For the text-containing cell, return its midpoint in [x, y] coordinate format. 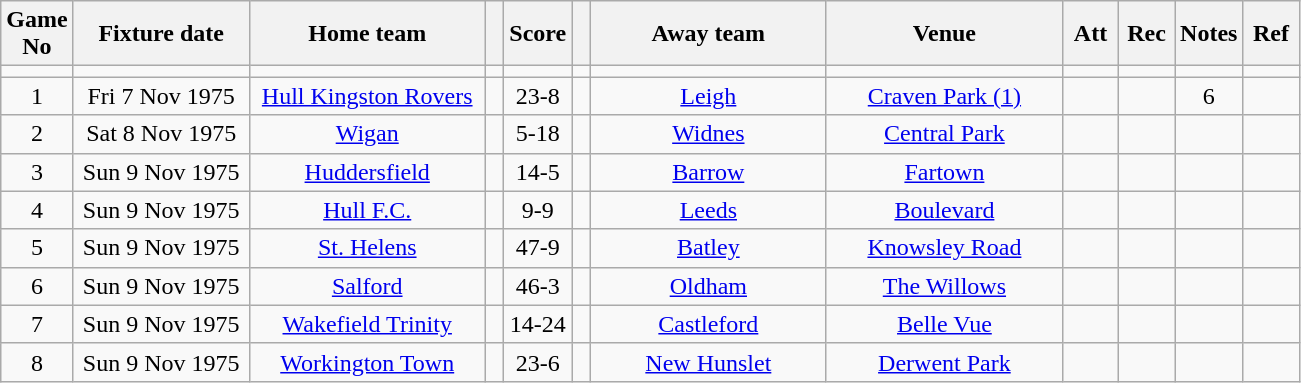
1 [37, 96]
4 [37, 210]
New Hunslet [708, 362]
St. Helens [367, 248]
3 [37, 172]
Derwent Park [944, 362]
Game No [37, 34]
Home team [367, 34]
2 [37, 134]
5-18 [538, 134]
14-24 [538, 324]
Venue [944, 34]
Score [538, 34]
Away team [708, 34]
Leigh [708, 96]
46-3 [538, 286]
Fri 7 Nov 1975 [161, 96]
5 [37, 248]
Craven Park (1) [944, 96]
Castleford [708, 324]
Boulevard [944, 210]
Fixture date [161, 34]
9-9 [538, 210]
23-6 [538, 362]
14-5 [538, 172]
Hull Kingston Rovers [367, 96]
Widnes [708, 134]
Hull F.C. [367, 210]
Sat 8 Nov 1975 [161, 134]
8 [37, 362]
Knowsley Road [944, 248]
Oldham [708, 286]
47-9 [538, 248]
Ref [1271, 34]
23-8 [538, 96]
Fartown [944, 172]
Batley [708, 248]
The Willows [944, 286]
Att [1090, 34]
Wakefield Trinity [367, 324]
Rec [1147, 34]
7 [37, 324]
Barrow [708, 172]
Belle Vue [944, 324]
Notes [1209, 34]
Huddersfield [367, 172]
Salford [367, 286]
Workington Town [367, 362]
Wigan [367, 134]
Central Park [944, 134]
Leeds [708, 210]
